Determine the (x, y) coordinate at the center of the cell enclosing the given text.  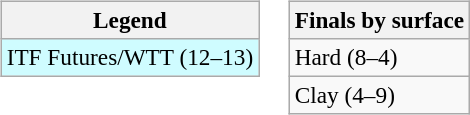
ITF Futures/WTT (12–13) (130, 57)
Finals by surface (379, 20)
Legend (130, 20)
Clay (4–9) (379, 95)
Hard (8–4) (379, 57)
